Locate the cell with the specified text and output its (X, Y) center coordinate. 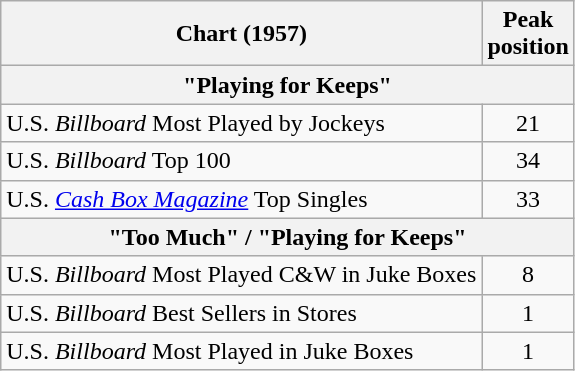
"Too Much" / "Playing for Keeps" (288, 237)
U.S. Billboard Top 100 (242, 161)
Chart (1957) (242, 34)
U.S. Billboard Most Played in Juke Boxes (242, 351)
"Playing for Keeps" (288, 85)
21 (528, 123)
U.S. Billboard Most Played by Jockeys (242, 123)
8 (528, 275)
U.S. Cash Box Magazine Top Singles (242, 199)
33 (528, 199)
34 (528, 161)
U.S. Billboard Best Sellers in Stores (242, 313)
Peakposition (528, 34)
U.S. Billboard Most Played C&W in Juke Boxes (242, 275)
